Scan for the cell matching the given text and deliver its (x, y) coordinate at center. 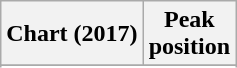
Peak position (189, 34)
Chart (2017) (72, 34)
